Find where the given text appears and provide that cell's center as (X, Y) coordinate. 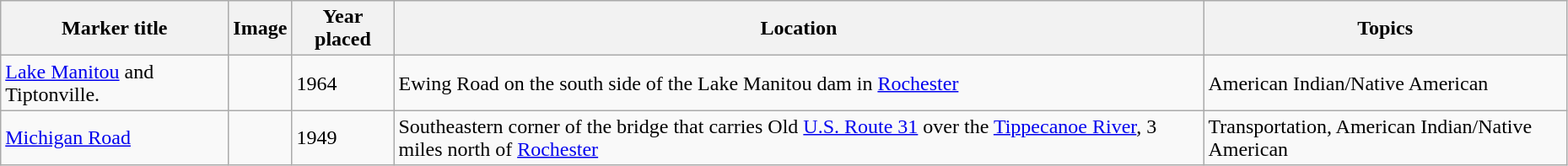
Southeastern corner of the bridge that carries Old U.S. Route 31 over the Tippecanoe River, 3 miles north of Rochester (799, 138)
Marker title (115, 29)
Ewing Road on the south side of the Lake Manitou dam in Rochester (799, 83)
Michigan Road (115, 138)
Year placed (342, 29)
1964 (342, 83)
Location (799, 29)
1949 (342, 138)
Image (260, 29)
Lake Manitou and Tiptonville. (115, 83)
American Indian/Native American (1385, 83)
Topics (1385, 29)
Transportation, American Indian/Native American (1385, 138)
